Determine the (x, y) coordinate at the center of the cell enclosing the given text.  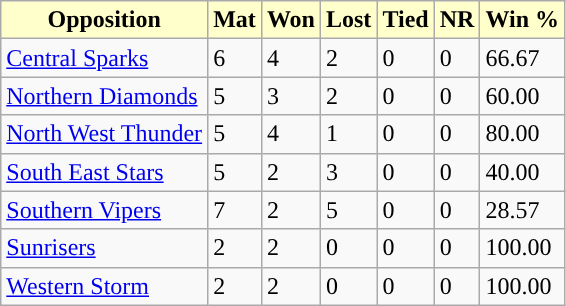
Won (290, 20)
Tied (406, 20)
Central Sparks (104, 58)
Win % (522, 20)
NR (457, 20)
Lost (348, 20)
South East Stars (104, 172)
28.57 (522, 210)
Opposition (104, 20)
66.67 (522, 58)
North West Thunder (104, 134)
1 (348, 134)
Western Storm (104, 286)
60.00 (522, 96)
Mat (235, 20)
Northern Diamonds (104, 96)
Southern Vipers (104, 210)
7 (235, 210)
40.00 (522, 172)
Sunrisers (104, 248)
80.00 (522, 134)
6 (235, 58)
